Capture the cell that displays the provided text and extract its [x, y] central coordinate. 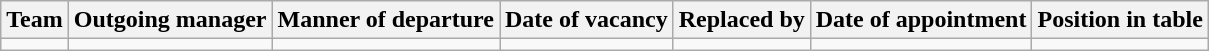
Outgoing manager [170, 20]
Date of vacancy [587, 20]
Team [35, 20]
Replaced by [742, 20]
Position in table [1120, 20]
Manner of departure [386, 20]
Date of appointment [921, 20]
